Capture the cell that displays the provided text and extract its (X, Y) central coordinate. 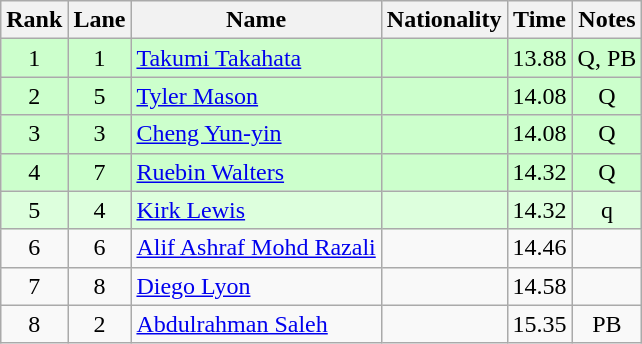
Tyler Mason (256, 96)
14.58 (540, 286)
Rank (34, 20)
Notes (607, 20)
Name (256, 20)
15.35 (540, 324)
Kirk Lewis (256, 210)
q (607, 210)
Time (540, 20)
Diego Lyon (256, 286)
Abdulrahman Saleh (256, 324)
Alif Ashraf Mohd Razali (256, 248)
14.46 (540, 248)
Lane (100, 20)
Ruebin Walters (256, 172)
13.88 (540, 58)
PB (607, 324)
Cheng Yun-yin (256, 134)
Nationality (444, 20)
Q, PB (607, 58)
Takumi Takahata (256, 58)
